From the cell containing the given text, extract its center point as (x, y) coordinate. 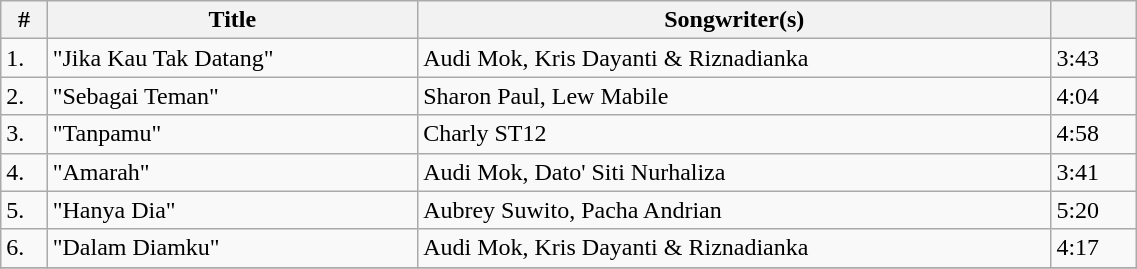
4. (24, 172)
"Hanya Dia" (232, 210)
"Tanpamu" (232, 134)
4:58 (1094, 134)
"Jika Kau Tak Datang" (232, 58)
3:43 (1094, 58)
# (24, 20)
2. (24, 96)
Title (232, 20)
Audi Mok, Dato' Siti Nurhaliza (734, 172)
Charly ST12 (734, 134)
5:20 (1094, 210)
1. (24, 58)
Sharon Paul, Lew Mabile (734, 96)
3. (24, 134)
"Dalam Diamku" (232, 248)
3:41 (1094, 172)
"Sebagai Teman" (232, 96)
Songwriter(s) (734, 20)
"Amarah" (232, 172)
5. (24, 210)
4:04 (1094, 96)
4:17 (1094, 248)
Aubrey Suwito, Pacha Andrian (734, 210)
6. (24, 248)
